Scan for the cell matching the given text and deliver its (X, Y) coordinate at center. 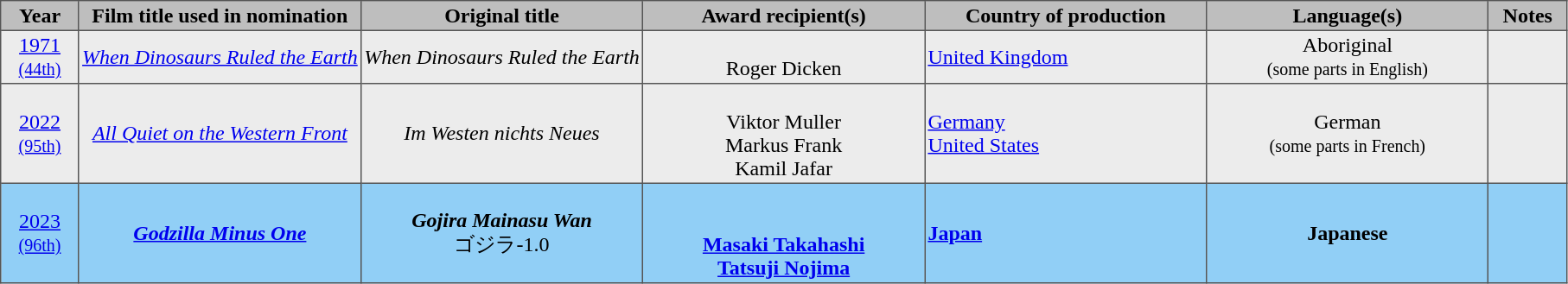
Japan (1066, 233)
Original title (501, 16)
Gojira Mainasu Wanゴジラ-1.0 (501, 233)
All Quiet on the Western Front (220, 134)
Language(s) (1348, 16)
Im Westen nichts Neues (501, 134)
Film title used in nomination (220, 16)
German (some parts in French) (1348, 134)
Year (40, 16)
Notes (1528, 16)
Masaki TakahashiTatsuji Nojima (784, 233)
Award recipient(s) (784, 16)
1971(44th) (40, 57)
Roger Dicken (784, 57)
Japanese (1348, 233)
Aboriginal(some parts in English) (1348, 57)
2022(95th) (40, 134)
Viktor MullerMarkus FrankKamil Jafar (784, 134)
Country of production (1066, 16)
2023(96th) (40, 233)
Godzilla Minus One (220, 233)
United Kingdom (1066, 57)
Germany United States (1066, 134)
